Scan for the cell matching the given text and deliver its [X, Y] coordinate at center. 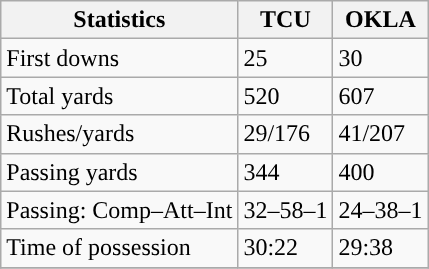
Rushes/yards [120, 134]
OKLA [380, 20]
First downs [120, 58]
520 [286, 96]
400 [380, 172]
607 [380, 96]
Passing yards [120, 172]
41/207 [380, 134]
Total yards [120, 96]
TCU [286, 20]
Time of possession [120, 248]
30:22 [286, 248]
Statistics [120, 20]
29/176 [286, 134]
Passing: Comp–Att–Int [120, 210]
32–58–1 [286, 210]
344 [286, 172]
30 [380, 58]
29:38 [380, 248]
25 [286, 58]
24–38–1 [380, 210]
